Detect which cell encompasses the target text, then output its [x, y] center coordinate. 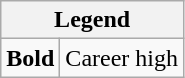
Bold [30, 58]
Legend [92, 20]
Career high [122, 58]
